Identify which cell holds the provided text, then report its (x, y) central coordinate. 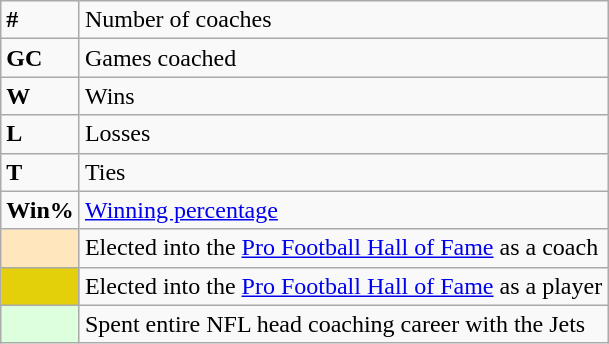
Win% (40, 210)
Spent entire NFL head coaching career with the Jets (343, 324)
T (40, 172)
Wins (343, 96)
Ties (343, 172)
Winning percentage (343, 210)
W (40, 96)
L (40, 134)
Games coached (343, 58)
Elected into the Pro Football Hall of Fame as a coach (343, 248)
Number of coaches (343, 20)
GC (40, 58)
Losses (343, 134)
Elected into the Pro Football Hall of Fame as a player (343, 286)
# (40, 20)
